Pinpoint the cell where the given text exists, returning its (X, Y) midpoint coordinate. 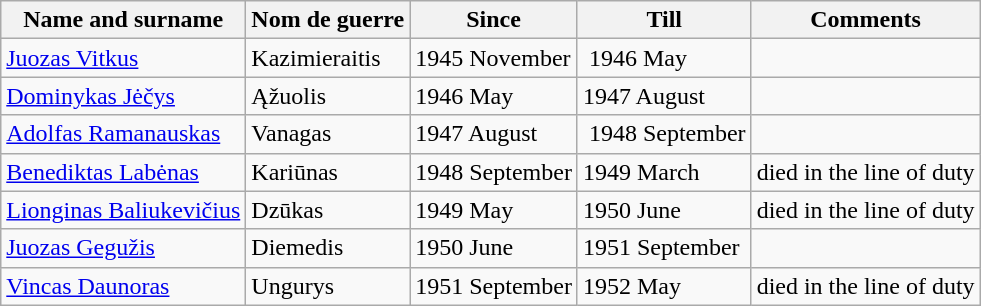
Name and surname (124, 20)
1949 May (494, 210)
Dominykas Jėčys (124, 96)
Ungurys (328, 286)
Kariūnas (328, 172)
Since (494, 20)
Juozas Gegužis (124, 248)
Benediktas Labėnas (124, 172)
Vanagas (328, 134)
1949 March (664, 172)
Till (664, 20)
1952 May (664, 286)
Dzūkas (328, 210)
Comments (866, 20)
Adolfas Ramanauskas (124, 134)
Ąžuolis (328, 96)
Diemedis (328, 248)
Vincas Daunoras (124, 286)
Nom de guerre (328, 20)
1945 November (494, 58)
Juozas Vitkus (124, 58)
Kazimieraitis (328, 58)
Lionginas Baliukevičius (124, 210)
